Identify which cell holds the provided text, then report its (X, Y) central coordinate. 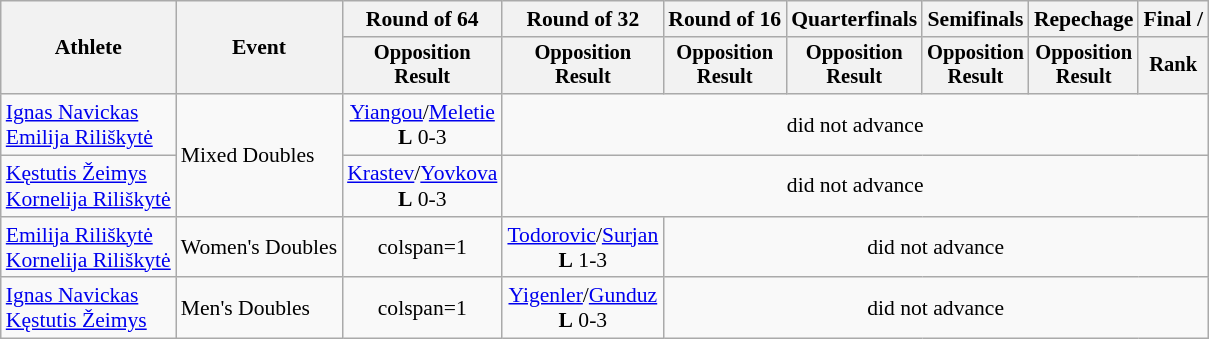
Women's Doubles (259, 248)
Final / (1173, 19)
Repechage (1084, 19)
Krastev/YovkovaL 0-3 (422, 186)
Event (259, 48)
Quarterfinals (854, 19)
Ignas NavickasEmilija Riliškytė (88, 124)
Round of 32 (582, 19)
Yigenler/GunduzL 0-3 (582, 308)
Yiangou/MeletieL 0-3 (422, 124)
Emilija RiliškytėKornelija Riliškytė (88, 248)
Round of 16 (724, 19)
Kęstutis ŽeimysKornelija Riliškytė (88, 186)
Mixed Doubles (259, 155)
Round of 64 (422, 19)
Semifinals (976, 19)
Men's Doubles (259, 308)
Rank (1173, 66)
Todorovic/SurjanL 1-3 (582, 248)
Ignas NavickasKęstutis Žeimys (88, 308)
Athlete (88, 48)
